Return the [x, y] coordinate for the center point of the cell that contains the specified text.  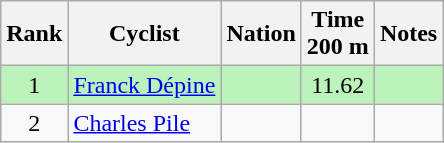
Nation [261, 34]
Rank [34, 34]
2 [34, 123]
Time200 m [338, 34]
Charles Pile [144, 123]
11.62 [338, 85]
Notes [408, 34]
1 [34, 85]
Cyclist [144, 34]
Franck Dépine [144, 85]
